Pinpoint the cell where the given text exists, returning its (X, Y) midpoint coordinate. 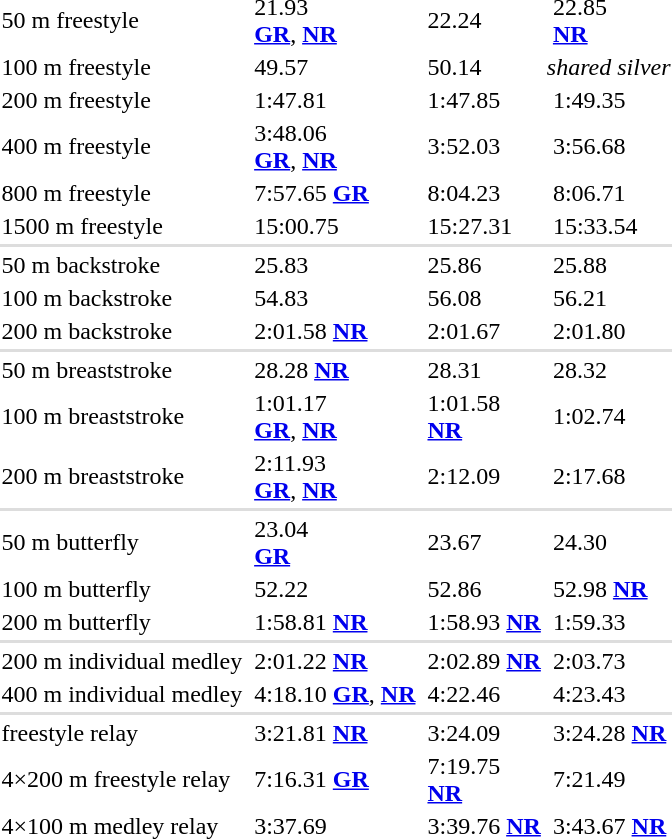
2:12.09 (484, 476)
8:06.71 (612, 193)
freestyle relay (122, 733)
50 m butterfly (122, 542)
56.21 (612, 298)
3:21.81 NR (335, 733)
7:57.65 GR (335, 193)
1:01.58NR (484, 416)
52.22 (335, 589)
8:04.23 (484, 193)
50 m breaststroke (122, 370)
1:47.81 (335, 100)
2:02.89 NR (484, 661)
400 m individual medley (122, 694)
100 m backstroke (122, 298)
28.32 (612, 370)
200 m backstroke (122, 331)
2:01.22 NR (335, 661)
2:01.58 NR (335, 331)
200 m individual medley (122, 661)
2:01.80 (612, 331)
100 m butterfly (122, 589)
1:02.74 (612, 416)
52.98 NR (612, 589)
1500 m freestyle (122, 226)
54.83 (335, 298)
50 m backstroke (122, 265)
4:23.43 (612, 694)
25.86 (484, 265)
52.86 (484, 589)
1:49.35 (612, 100)
200 m butterfly (122, 622)
3:56.68 (612, 146)
1:58.93 NR (484, 622)
3:48.06GR, NR (335, 146)
1:59.33 (612, 622)
25.83 (335, 265)
100 m freestyle (122, 67)
15:00.75 (335, 226)
25.88 (612, 265)
4×200 m freestyle relay (122, 780)
50.14 (484, 67)
4:18.10 GR, NR (335, 694)
2:03.73 (612, 661)
1:58.81 NR (335, 622)
7:19.75NR (484, 780)
3:52.03 (484, 146)
200 m freestyle (122, 100)
28.31 (484, 370)
2:17.68 (612, 476)
3:24.09 (484, 733)
400 m freestyle (122, 146)
200 m breaststroke (122, 476)
7:16.31 GR (335, 780)
15:27.31 (484, 226)
3:24.28 NR (612, 733)
7:21.49 (612, 780)
28.28 NR (335, 370)
2:01.67 (484, 331)
24.30 (612, 542)
1:47.85 (484, 100)
2:11.93 GR, NR (335, 476)
100 m breaststroke (122, 416)
800 m freestyle (122, 193)
23.04GR (335, 542)
56.08 (484, 298)
15:33.54 (612, 226)
23.67 (484, 542)
shared silver (608, 67)
49.57 (335, 67)
1:01.17GR, NR (335, 416)
4:22.46 (484, 694)
